Scan for the cell matching the given text and deliver its [X, Y] coordinate at center. 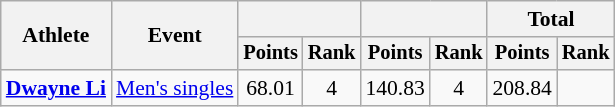
Total [550, 19]
Event [174, 36]
Athlete [56, 36]
Dwayne Li [56, 88]
208.84 [522, 88]
68.01 [270, 88]
140.83 [394, 88]
Men's singles [174, 88]
